Return the (x, y) coordinate for the center point of the cell that contains the specified text.  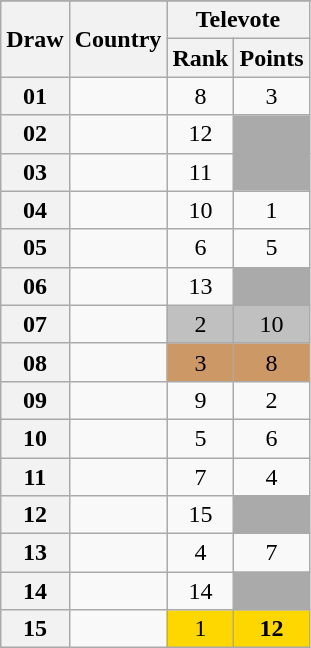
Draw (35, 39)
02 (35, 134)
Points (272, 58)
04 (35, 210)
Country (118, 39)
07 (35, 324)
01 (35, 96)
Rank (200, 58)
06 (35, 286)
03 (35, 172)
05 (35, 248)
Televote (238, 20)
08 (35, 362)
09 (35, 400)
9 (200, 400)
